Output the (x, y) coordinate of the center of the cell containing the given text.  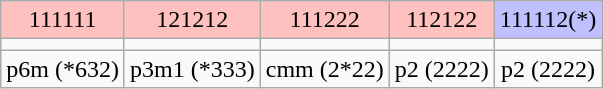
111111 (63, 20)
p3m1 (*333) (192, 69)
p6m (*632) (63, 69)
111222 (324, 20)
112122 (442, 20)
111112(*) (548, 20)
cmm (2*22) (324, 69)
121212 (192, 20)
